For the text-containing cell, return its midpoint in [X, Y] coordinate format. 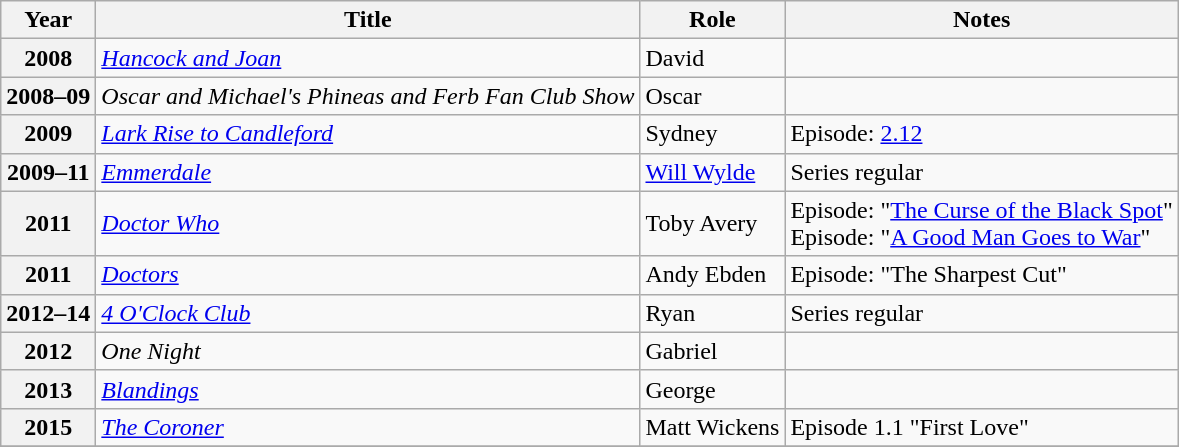
2008 [48, 58]
George [712, 389]
4 O'Clock Club [368, 313]
Title [368, 20]
Oscar [712, 96]
Matt Wickens [712, 427]
Role [712, 20]
Lark Rise to Candleford [368, 134]
Toby Avery [712, 224]
Year [48, 20]
Hancock and Joan [368, 58]
Will Wylde [712, 172]
Notes [982, 20]
The Coroner [368, 427]
2013 [48, 389]
One Night [368, 351]
2015 [48, 427]
Sydney [712, 134]
Oscar and Michael's Phineas and Ferb Fan Club Show [368, 96]
2012–14 [48, 313]
2009 [48, 134]
Ryan [712, 313]
David [712, 58]
Doctor Who [368, 224]
Emmerdale [368, 172]
Andy Ebden [712, 275]
Episode: "The Curse of the Black Spot"Episode: "A Good Man Goes to War" [982, 224]
Episode: 2.12 [982, 134]
Episode 1.1 "First Love" [982, 427]
2009–11 [48, 172]
Doctors [368, 275]
2008–09 [48, 96]
Gabriel [712, 351]
Episode: "The Sharpest Cut" [982, 275]
2012 [48, 351]
Blandings [368, 389]
